Capture the cell that displays the provided text and extract its [X, Y] central coordinate. 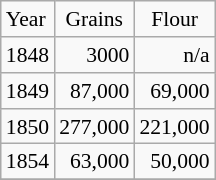
63,000 [94, 162]
1849 [28, 91]
n/a [174, 55]
Flour [174, 19]
Year [28, 19]
87,000 [94, 91]
3000 [94, 55]
69,000 [174, 91]
1850 [28, 126]
221,000 [174, 126]
1854 [28, 162]
50,000 [174, 162]
Grains [94, 19]
277,000 [94, 126]
1848 [28, 55]
